Detect which cell encompasses the target text, then output its (X, Y) center coordinate. 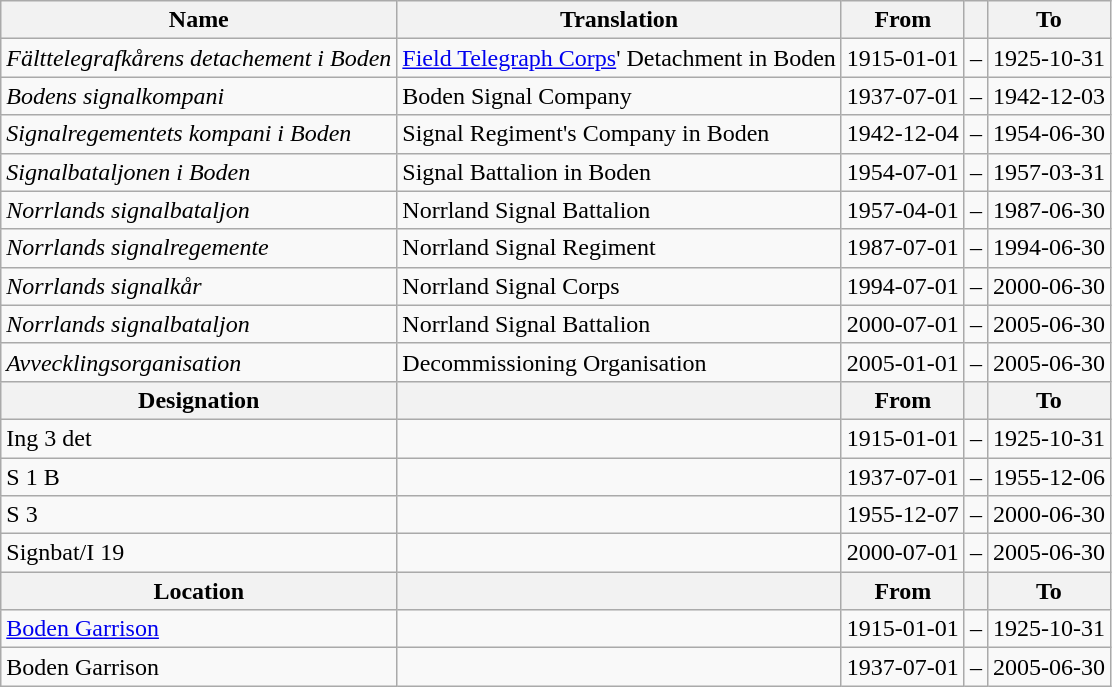
Avvecklingsorganisation (199, 362)
Location (199, 591)
S 3 (199, 515)
Signal Regiment's Company in Boden (620, 134)
Designation (199, 400)
Bodens signalkompani (199, 96)
2005-01-01 (902, 362)
1955-12-06 (1048, 477)
1994-06-30 (1048, 248)
Norrlands signalkår (199, 286)
Norrland Signal Corps (620, 286)
Signalregementets kompani i Boden (199, 134)
Signal Battalion in Boden (620, 172)
Name (199, 20)
1954-07-01 (902, 172)
S 1 B (199, 477)
1942-12-04 (902, 134)
1942-12-03 (1048, 96)
1955-12-07 (902, 515)
Decommissioning Organisation (620, 362)
Boden Signal Company (620, 96)
1957-03-31 (1048, 172)
Norrlands signalregemente (199, 248)
Norrland Signal Regiment (620, 248)
1954-06-30 (1048, 134)
Field Telegraph Corps' Detachment in Boden (620, 58)
1957-04-01 (902, 210)
Ing 3 det (199, 438)
1994-07-01 (902, 286)
1987-06-30 (1048, 210)
Fälttelegrafkårens detachement i Boden (199, 58)
Signbat/I 19 (199, 553)
Signalbataljonen i Boden (199, 172)
1987-07-01 (902, 248)
Translation (620, 20)
